Capture the cell that displays the provided text and extract its (X, Y) central coordinate. 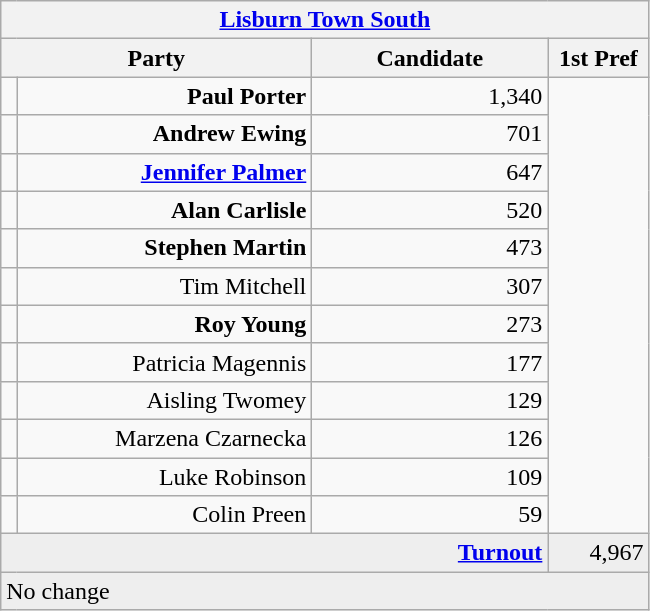
Luke Robinson (164, 477)
Roy Young (164, 324)
Jennifer Palmer (164, 172)
Aisling Twomey (164, 400)
Turnout (274, 553)
59 (430, 515)
126 (430, 438)
177 (430, 362)
Stephen Martin (164, 248)
Paul Porter (164, 96)
Candidate (430, 58)
4,967 (598, 553)
Andrew Ewing (164, 134)
307 (430, 286)
473 (430, 248)
273 (430, 324)
701 (430, 134)
Colin Preen (164, 515)
520 (430, 210)
Marzena Czarnecka (164, 438)
Lisburn Town South (325, 20)
Tim Mitchell (164, 286)
109 (430, 477)
Patricia Magennis (164, 362)
No change (325, 591)
1,340 (430, 96)
1st Pref (598, 58)
647 (430, 172)
Party (156, 58)
Alan Carlisle (164, 210)
129 (430, 400)
